Search for the cell housing the specified text and yield its (X, Y) center coordinate. 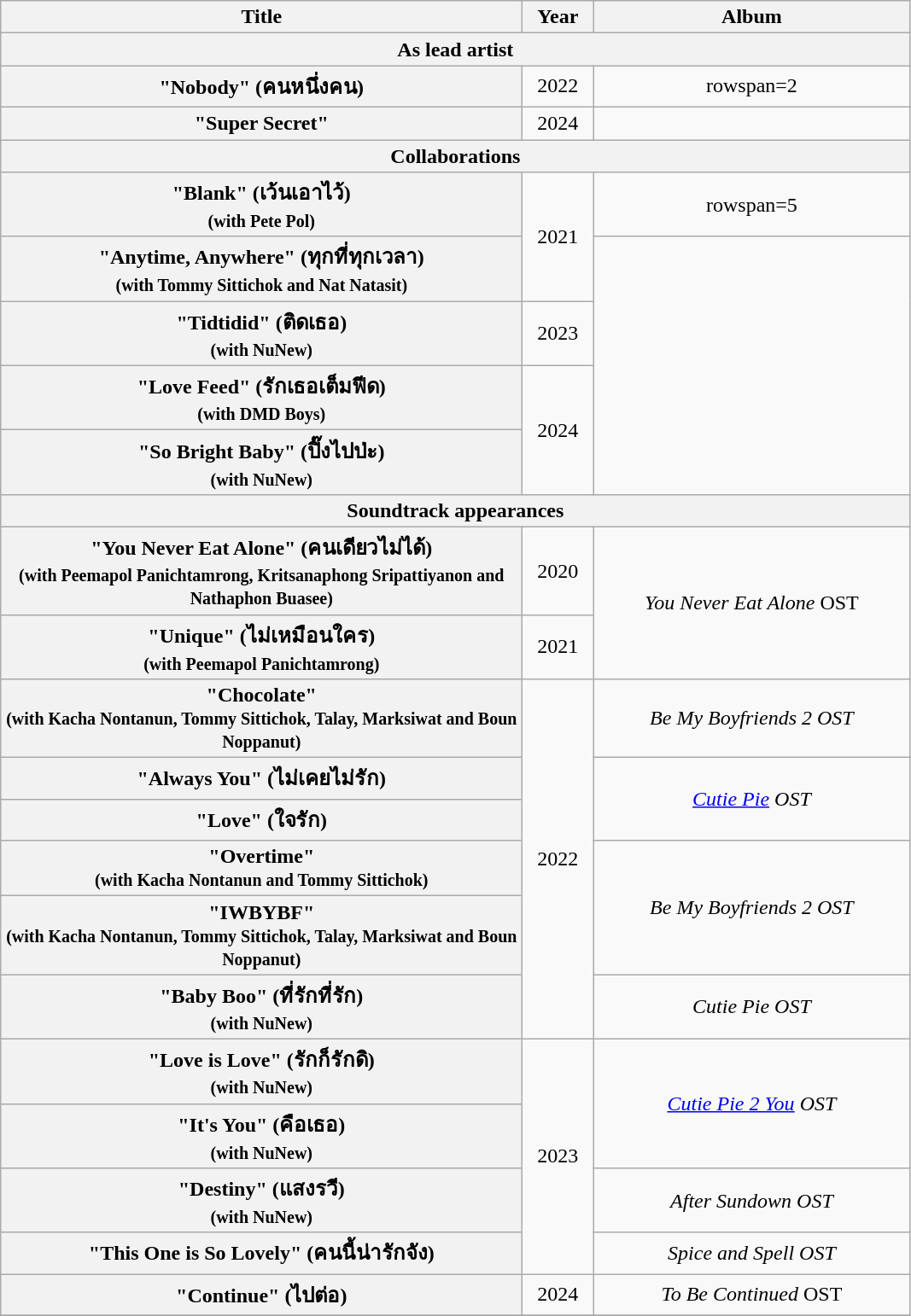
"It's You" (คือเธอ)(with NuNew) (261, 1136)
"Love is Love" (รักก็รักดิ)(with NuNew) (261, 1071)
Album (751, 17)
"Anytime, Anywhere" (ทุกที่ทุกเวลา)(with Tommy Sittichok and Nat Natasit) (261, 269)
"Blank" (เว้นเอาไว้)(with Pete Pol) (261, 205)
"Always You" (ไม่เคยไม่รัก) (261, 778)
"Love Feed" (รักเธอเต็มฟีด)(with DMD Boys) (261, 398)
"Chocolate"(with Kacha Nontanun, Tommy Sittichok, Talay, Marksiwat and Boun Noppanut) (261, 719)
rowspan=5 (751, 205)
"So Bright Baby" (ปิ๊งไปป่ะ)(with NuNew) (261, 463)
Title (261, 17)
Cutie Pie 2 You OST (751, 1103)
"Continue" (ไปต่อ) (261, 1296)
Spice and Spell OST (751, 1253)
"Tidtidid" (ติดเธอ)(with NuNew) (261, 334)
"Overtime"(with Kacha Nontanun and Tommy Sittichok) (261, 869)
"Super Secret" (261, 123)
"Love" (ใจรัก) (261, 819)
2020 (558, 570)
To Be Continued OST (751, 1296)
"Baby Boo" (ที่รักที่รัก)(with NuNew) (261, 1007)
You Never Eat Alone OST (751, 603)
Collaborations (456, 156)
"Unique" (ไม่เหมือนใคร)(with Peemapol Panichtamrong) (261, 647)
rowspan=2 (751, 87)
Soundtrack appearances (456, 510)
"This One is So Lovely" (คนนี้น่ารักจัง) (261, 1253)
"Nobody" (คนหนึ่งคน) (261, 87)
After Sundown OST (751, 1201)
"Destiny" (แสงรวี)(with NuNew) (261, 1201)
Year (558, 17)
"IWBYBF"(with Kacha Nontanun, Tommy Sittichok, Talay, Marksiwat and Boun Noppanut) (261, 935)
"You Never Eat Alone" (คนเดียวไม่ได้)(with Peemapol Panichtamrong, Kritsanaphong Sripattiyanon and Nathaphon Buasee) (261, 570)
As lead artist (456, 49)
